For the text-containing cell, return its midpoint in [x, y] coordinate format. 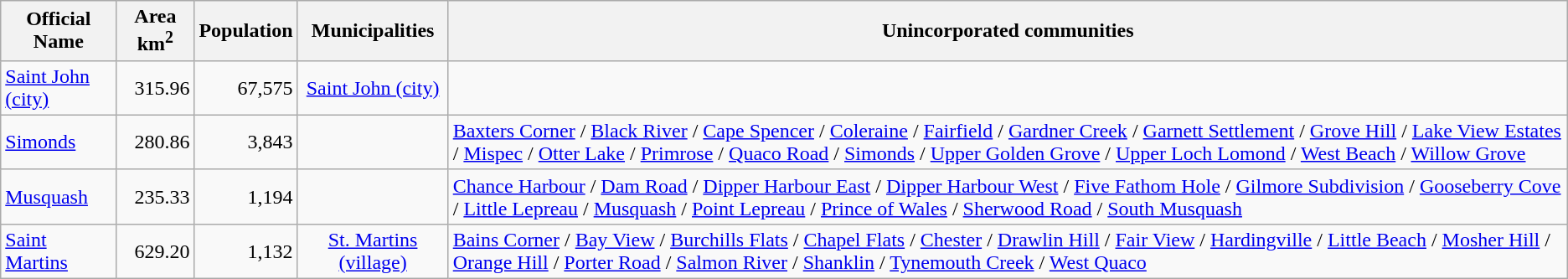
Unincorporated communities [1008, 31]
Saint Martins [59, 251]
Musquash [59, 196]
St. Martins (village) [373, 251]
67,575 [246, 87]
Population [246, 31]
3,843 [246, 142]
1,132 [246, 251]
629.20 [156, 251]
Municipalities [373, 31]
280.86 [156, 142]
315.96 [156, 87]
1,194 [246, 196]
Simonds [59, 142]
235.33 [156, 196]
Official Name [59, 31]
Area km2 [156, 31]
